Pinpoint the cell where the given text exists, returning its [X, Y] midpoint coordinate. 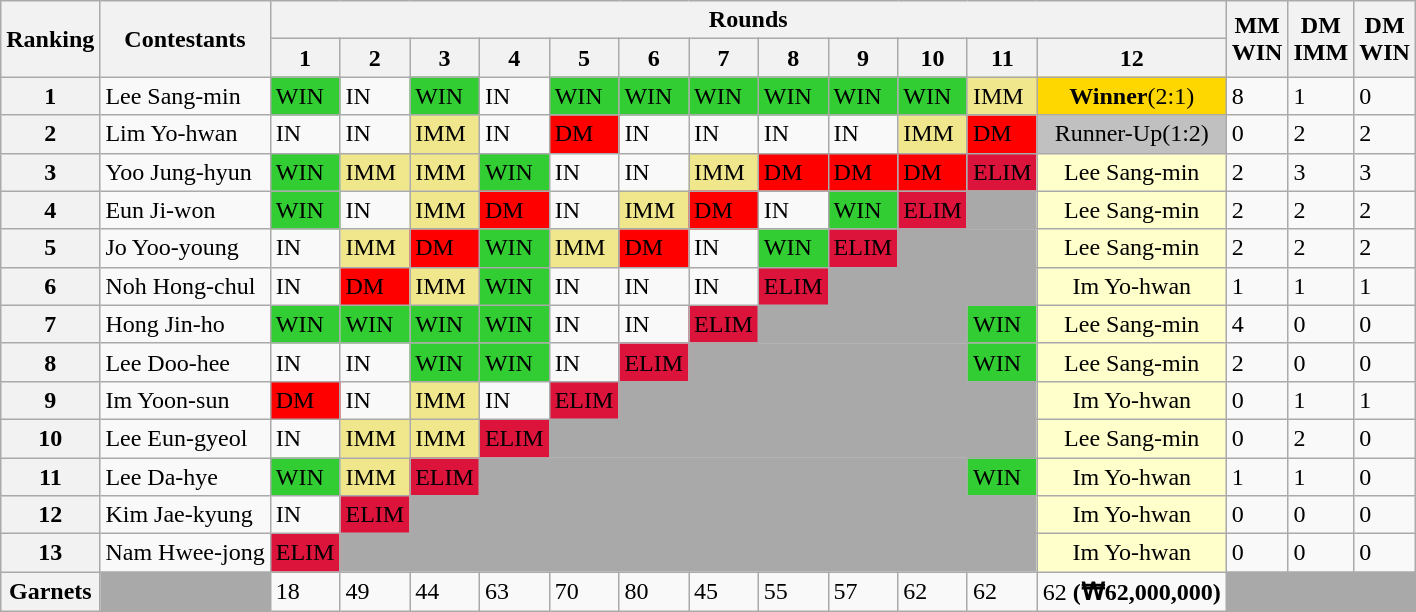
Kim Jae-kyung [185, 515]
18 [305, 592]
DMIMM [1321, 39]
80 [654, 592]
Nam Hwee-jong [185, 553]
45 [724, 592]
44 [445, 592]
Lee Da-hye [185, 477]
Rounds [748, 20]
Lim Yo-hwan [185, 134]
Eun Ji-won [185, 210]
49 [375, 592]
MMWIN [1257, 39]
Runner-Up(1:2) [1132, 134]
Im Yoon-sun [185, 400]
Yoo Jung-hyun [185, 172]
Contestants [185, 39]
Lee Doo-hee [185, 362]
57 [863, 592]
62 (₩62,000,000) [1132, 592]
Ranking [50, 39]
55 [793, 592]
Garnets [50, 592]
DMWIN [1385, 39]
Jo Yoo-young [185, 248]
Winner(2:1) [1132, 96]
13 [50, 553]
63 [514, 592]
Noh Hong-chul [185, 286]
Lee Eun-gyeol [185, 438]
Hong Jin-ho [185, 324]
70 [584, 592]
